Identify which cell holds the provided text, then report its [X, Y] central coordinate. 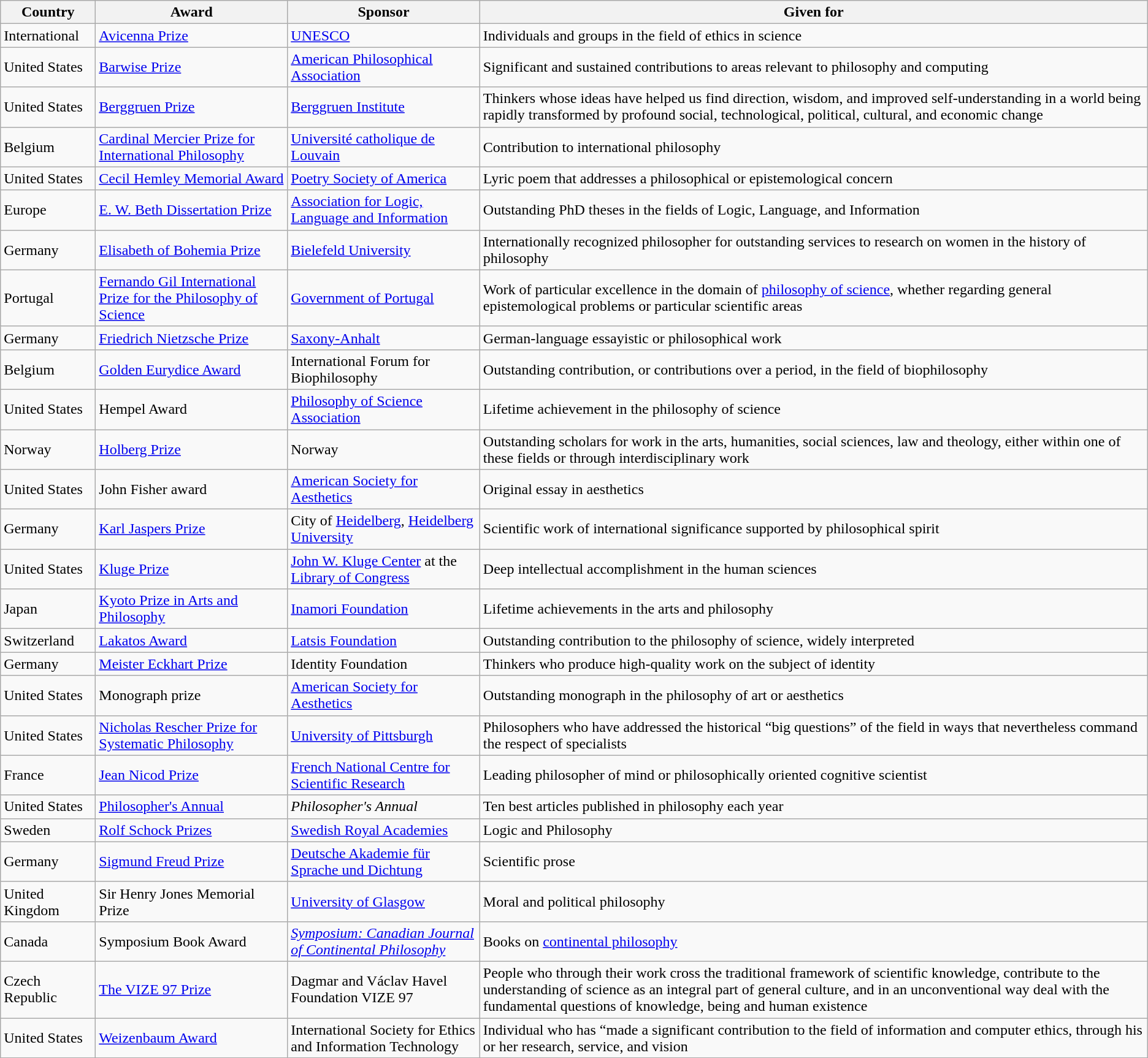
Friedrich Nietzsche Prize [191, 338]
University of Pittsburgh [384, 736]
Significant and sustained contributions to areas relevant to philosophy and computing [813, 67]
Weizenbaum Award [191, 1037]
Scientific work of international significance supported by philosophical spirit [813, 530]
Lakatos Award [191, 641]
Lifetime achievements in the arts and philosophy [813, 609]
Thinkers who produce high-quality work on the subject of identity [813, 664]
International Forum for Biophilosophy [384, 369]
Individual who has “made a significant contribution to the field of information and computer ethics, through his or her research, service, and vision [813, 1037]
Université catholique de Louvain [384, 147]
Lyric poem that addresses a philosophical or epistemological concern [813, 178]
Philosophers who have addressed the historical “big questions” of the field in ways that nevertheless command the respect of specialists [813, 736]
Award [191, 12]
Leading philosopher of mind or philosophically oriented cognitive scientist [813, 775]
University of Glasgow [384, 901]
John W. Kluge Center at the Library of Congress [384, 569]
Symposium Book Award [191, 942]
Berggruen Institute [384, 107]
Government of Portugal [384, 298]
Portugal [48, 298]
Barwise Prize [191, 67]
Sir Henry Jones Memorial Prize [191, 901]
International Society for Ethics and Information Technology [384, 1037]
Ten best articles published in philosophy each year [813, 807]
Contribution to international philosophy [813, 147]
Original essay in aesthetics [813, 489]
Given for [813, 12]
Sweden [48, 830]
Avicenna Prize [191, 36]
John Fisher award [191, 489]
Elisabeth of Bohemia Prize [191, 250]
Golden Eurydice Award [191, 369]
Logic and Philosophy [813, 830]
Cardinal Mercier Prize for International Philosophy [191, 147]
Moral and political philosophy [813, 901]
Sigmund Freud Prize [191, 862]
Fernando Gil International Prize for the Philosophy of Science [191, 298]
The VIZE 97 Prize [191, 989]
Outstanding monograph in the philosophy of art or aesthetics [813, 695]
International [48, 36]
Berggruen Prize [191, 107]
German-language essayistic or philosophical work [813, 338]
Holberg Prize [191, 449]
Saxony-Anhalt [384, 338]
Outstanding contribution to the philosophy of science, widely interpreted [813, 641]
France [48, 775]
Europe [48, 210]
Karl Jaspers Prize [191, 530]
Scientific prose [813, 862]
Latsis Foundation [384, 641]
Outstanding contribution, or contributions over a period, in the field of biophilosophy [813, 369]
Kluge Prize [191, 569]
Outstanding PhD theses in the fields of Logic, Language, and Information [813, 210]
UNESCO [384, 36]
Kyoto Prize in Arts and Philosophy [191, 609]
Symposium: Canadian Journal of Continental Philosophy [384, 942]
Switzerland [48, 641]
Canada [48, 942]
Japan [48, 609]
Individuals and groups in the field of ethics in science [813, 36]
Dagmar and Václav Havel Foundation VIZE 97 [384, 989]
Czech Republic [48, 989]
Lifetime achievement in the philosophy of science [813, 409]
Sponsor [384, 12]
Philosophy of Science Association [384, 409]
Meister Eckhart Prize [191, 664]
Internationally recognized philosopher for outstanding services to research on women in the history of philosophy [813, 250]
Deep intellectual accomplishment in the human sciences [813, 569]
Association for Logic, Language and Information [384, 210]
American Philosophical Association [384, 67]
United Kingdom [48, 901]
Nicholas Rescher Prize for Systematic Philosophy [191, 736]
City of Heidelberg, Heidelberg University [384, 530]
Inamori Foundation [384, 609]
Poetry Society of America [384, 178]
Rolf Schock Prizes [191, 830]
Jean Nicod Prize [191, 775]
Bielefeld University [384, 250]
Country [48, 12]
Swedish Royal Academies [384, 830]
Identity Foundation [384, 664]
Books on continental philosophy [813, 942]
E. W. Beth Dissertation Prize [191, 210]
Hempel Award [191, 409]
French National Centre for Scientific Research [384, 775]
Monograph prize [191, 695]
Cecil Hemley Memorial Award [191, 178]
Deutsche Akademie für Sprache und Dichtung [384, 862]
